Detect which cell encompasses the target text, then output its (x, y) center coordinate. 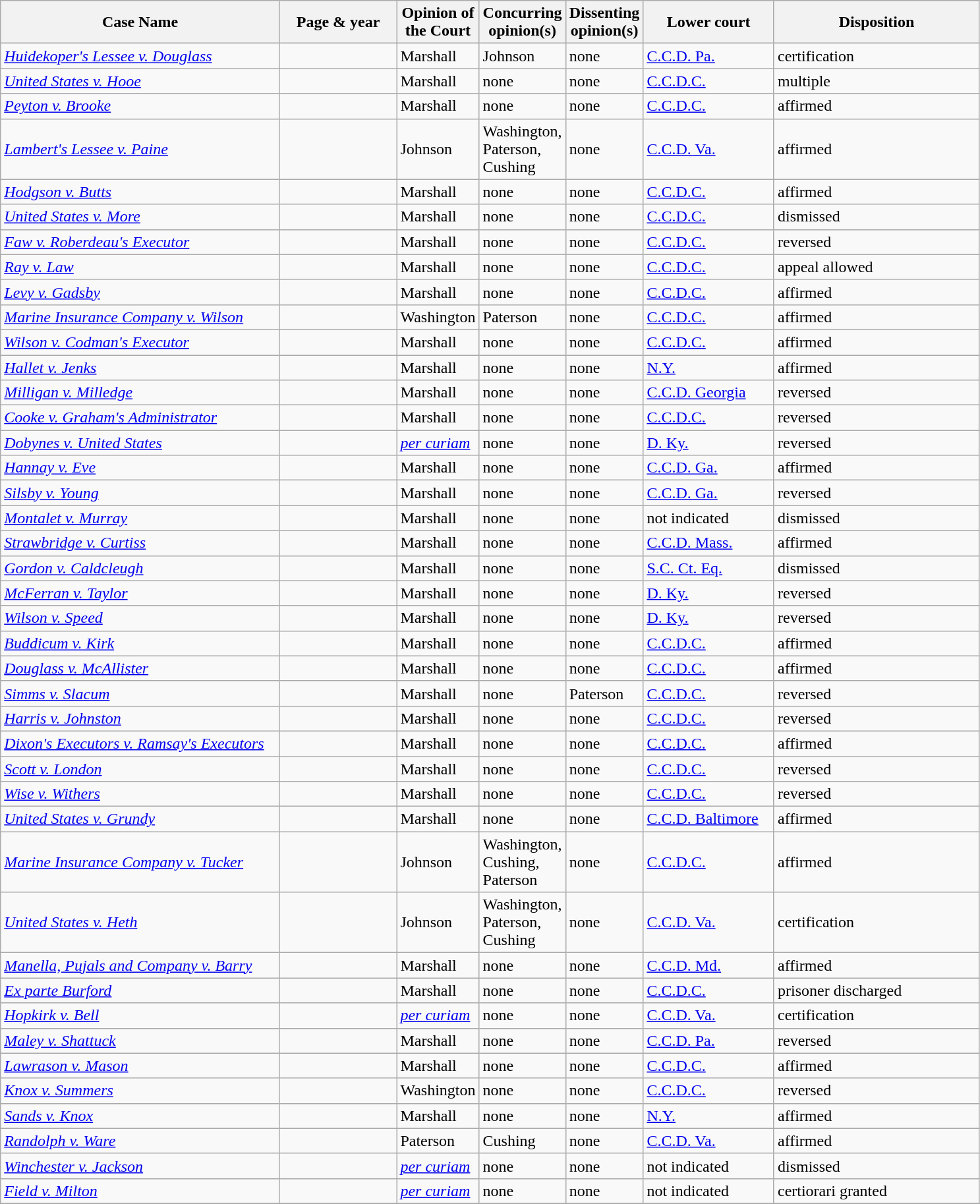
certiorari granted (877, 1191)
Field v. Milton (140, 1191)
prisoner discharged (877, 990)
Disposition (877, 22)
Wilson v. Speed (140, 618)
Knox v. Summers (140, 1091)
Cooke v. Graham's Administrator (140, 418)
C.C.D. Md. (709, 965)
Buddicum v. Kirk (140, 643)
Case Name (140, 22)
appeal allowed (877, 267)
Levy v. Gadsby (140, 292)
Marine Insurance Company v. Tucker (140, 862)
Page & year (338, 22)
Concurring opinion(s) (522, 22)
United States v. Hooe (140, 81)
United States v. Grundy (140, 819)
Hallet v. Jenks (140, 367)
Peyton v. Brooke (140, 106)
Ray v. Law (140, 267)
Dixon's Executors v. Ramsay's Executors (140, 743)
Montalet v. Murray (140, 518)
Dissenting opinion(s) (604, 22)
Manella, Pujals and Company v. Barry (140, 965)
Randolph v. Ware (140, 1141)
Hodgson v. Butts (140, 192)
Lawrason v. Mason (140, 1066)
S.C. Ct. Eq. (709, 568)
C.C.D. Georgia (709, 393)
Scott v. London (140, 769)
Wilson v. Codman's Executor (140, 342)
Gordon v. Caldcleugh (140, 568)
Simms v. Slacum (140, 693)
Hopkirk v. Bell (140, 1016)
Milligan v. Milledge (140, 393)
C.C.D. Baltimore (709, 819)
Ex parte Burford (140, 990)
Lower court (709, 22)
Marine Insurance Company v. Wilson (140, 317)
C.C.D. Mass. (709, 543)
Lambert's Lessee v. Paine (140, 149)
United States v. Heth (140, 923)
Huidekoper's Lessee v. Douglass (140, 56)
Douglass v. McAllister (140, 668)
Dobynes v. United States (140, 443)
Hannay v. Eve (140, 468)
multiple (877, 81)
Winchester v. Jackson (140, 1166)
Cushing (522, 1141)
United States v. More (140, 217)
Opinion of the Court (438, 22)
Silsby v. Young (140, 493)
Strawbridge v. Curtiss (140, 543)
Sands v. Knox (140, 1116)
Washington, Cushing, Paterson (522, 862)
Faw v. Roberdeau's Executor (140, 242)
McFerran v. Taylor (140, 593)
Maley v. Shattuck (140, 1041)
Wise v. Withers (140, 794)
Harris v. Johnston (140, 718)
